Output the (x, y) coordinate of the center of the cell containing the given text.  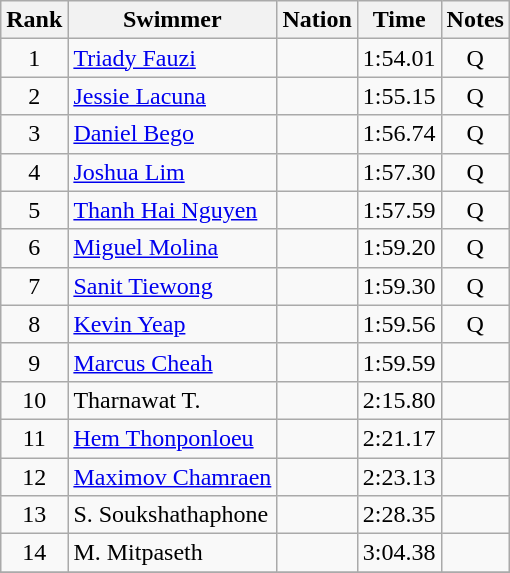
Marcus Cheah (172, 362)
13 (34, 515)
Tharnawat T. (172, 400)
6 (34, 248)
Swimmer (172, 20)
11 (34, 438)
Daniel Bego (172, 134)
1:59.56 (399, 324)
4 (34, 172)
14 (34, 553)
1:56.74 (399, 134)
2:21.17 (399, 438)
8 (34, 324)
1:59.30 (399, 286)
M. Mitpaseth (172, 553)
Joshua Lim (172, 172)
3 (34, 134)
Miguel Molina (172, 248)
5 (34, 210)
Notes (475, 20)
Maximov Chamraen (172, 477)
1:55.15 (399, 96)
1:54.01 (399, 58)
9 (34, 362)
2:28.35 (399, 515)
2:15.80 (399, 400)
1:57.30 (399, 172)
Rank (34, 20)
3:04.38 (399, 553)
1:57.59 (399, 210)
1:59.20 (399, 248)
7 (34, 286)
10 (34, 400)
2:23.13 (399, 477)
12 (34, 477)
Hem Thonponloeu (172, 438)
Nation (317, 20)
Sanit Tiewong (172, 286)
2 (34, 96)
Time (399, 20)
Thanh Hai Nguyen (172, 210)
1 (34, 58)
1:59.59 (399, 362)
Triady Fauzi (172, 58)
S. Soukshathaphone (172, 515)
Kevin Yeap (172, 324)
Jessie Lacuna (172, 96)
